Capture the cell that displays the provided text and extract its [X, Y] central coordinate. 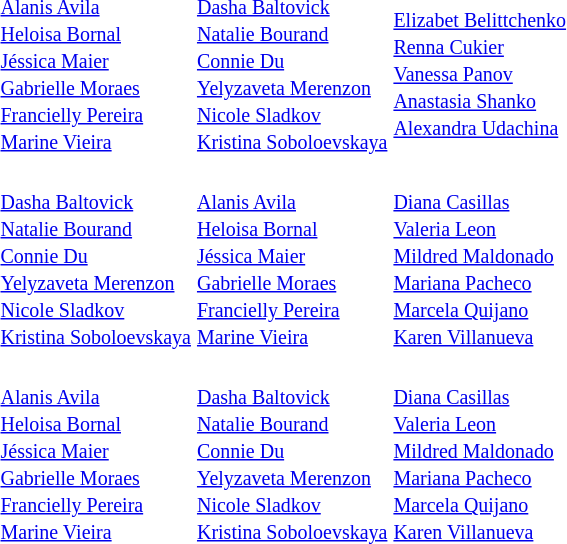
Alanis AvilaHeloisa BornalJéssica MaierGabrielle MoraesFrancielly PereiraMarine Vieira [292, 255]
